Search for the cell housing the specified text and yield its [X, Y] center coordinate. 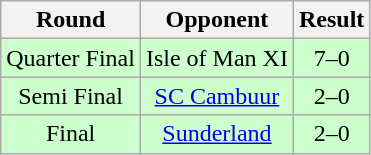
Final [71, 134]
SC Cambuur [216, 96]
Isle of Man XI [216, 58]
Result [331, 20]
7–0 [331, 58]
Semi Final [71, 96]
Round [71, 20]
Sunderland [216, 134]
Quarter Final [71, 58]
Opponent [216, 20]
